Search for the cell housing the specified text and yield its [X, Y] center coordinate. 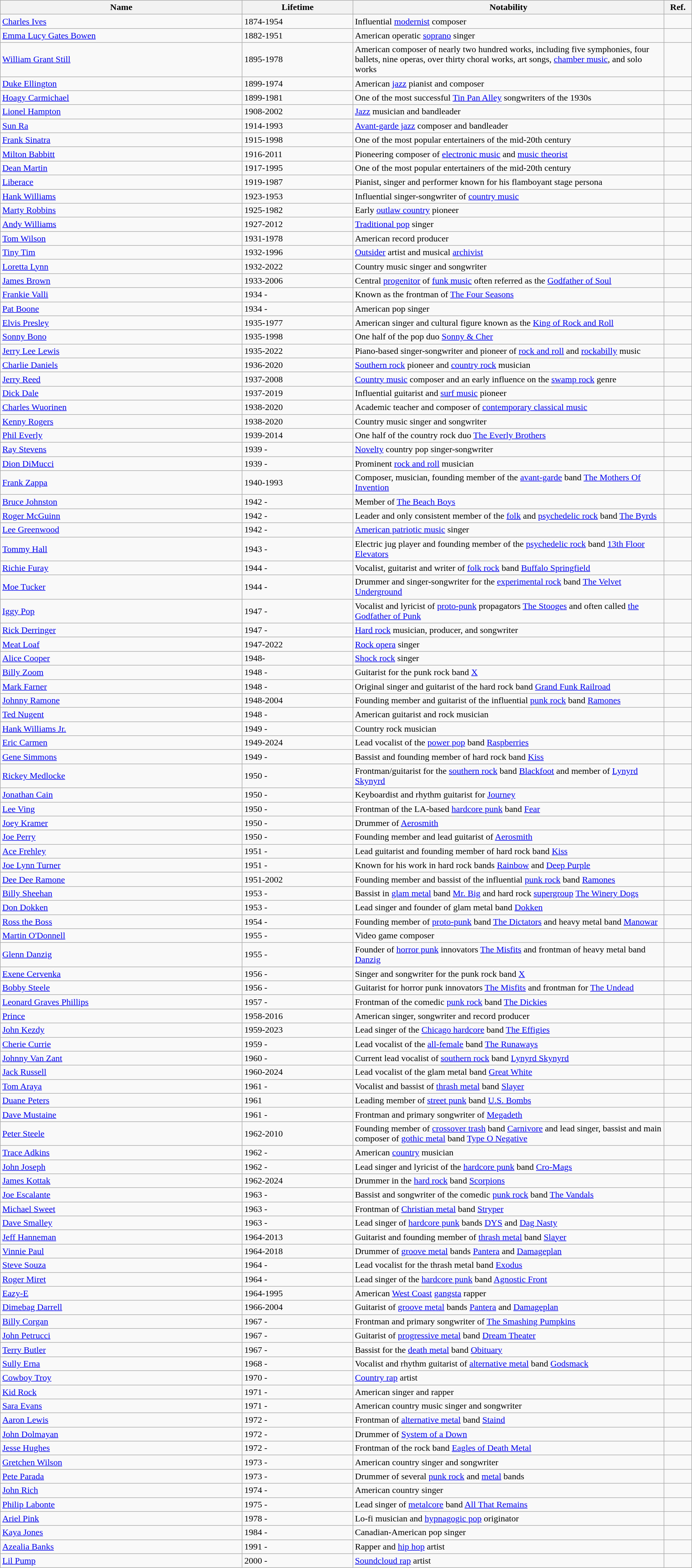
Electric jug player and founding member of the psychedelic rock band 13th Floor Elevators [509, 549]
1951-2002 [297, 879]
Jerry Reed [121, 379]
Guitarist and founding member of thrash metal band Slayer [509, 1237]
Southern rock pioneer and country rock musician [509, 365]
Canadian-American pop singer [509, 1533]
Frank Zappa [121, 483]
American record producer [509, 238]
1935-1977 [297, 323]
Vocalist and bassist of thrash metal band Slayer [509, 1086]
Duke Ellington [121, 84]
American operatic soprano singer [509, 35]
Ariel Pink [121, 1518]
1932-1996 [297, 253]
Tiny Tim [121, 253]
1978 - [297, 1518]
1991 - [297, 1547]
Jonathan Cain [121, 795]
Jeff Hanneman [121, 1237]
Lead guitarist and founding member of hard rock band Kiss [509, 851]
Hank Williams Jr. [121, 729]
William Grant Still [121, 60]
Bassist and songwriter of the comedic punk rock band The Vandals [509, 1195]
Influential singer-songwriter of country music [509, 196]
Prominent rock and roll musician [509, 464]
Traditional pop singer [509, 224]
John Dolmayan [121, 1434]
American pop singer [509, 309]
Exene Cervenka [121, 974]
Drummer of groove metal bands Pantera and Damageplan [509, 1251]
1936-2020 [297, 365]
Frank Sinatra [121, 140]
Guitarist for horror punk innovators The Misfits and frontman for The Undead [509, 988]
John Joseph [121, 1166]
Charles Wuorinen [121, 407]
Sully Erna [121, 1364]
Dee Dee Ramone [121, 879]
Jack Russell [121, 1072]
Eazy-E [121, 1293]
Soundcloud rap artist [509, 1561]
Frontman of Christian metal band Stryper [509, 1209]
1966-2004 [297, 1307]
Lifetime [297, 7]
Tom Wilson [121, 238]
1964-2013 [297, 1237]
Ace Frehley [121, 851]
Sun Ra [121, 126]
1970 - [297, 1378]
Member of The Beach Boys [509, 502]
1939-2014 [297, 436]
1947-2022 [297, 644]
Influential guitarist and surf music pioneer [509, 393]
Gene Simmons [121, 757]
Cowboy Troy [121, 1378]
Central progenitor of funk music often referred as the Godfather of Soul [509, 281]
Composer, musician, founding member of the avant-garde band The Mothers Of Invention [509, 483]
Hoagy Carmichael [121, 98]
Rick Derringer [121, 630]
Lead vocalist of the power pop band Raspberries [509, 743]
American country singer [509, 1490]
Lee Greenwood [121, 530]
Rickey Medlocke [121, 776]
Piano-based singer-songwriter and pioneer of rock and roll and rockabilly music [509, 351]
Dave Mustaine [121, 1114]
1937-2019 [297, 393]
Roger Miret [121, 1279]
Bassist for the death metal band Obituary [509, 1349]
Philip Labonte [121, 1504]
Ref. [678, 7]
Drummer of System of a Down [509, 1434]
Vocalist, guitarist and writer of folk rock band Buffalo Springfield [509, 568]
Academic teacher and composer of contemporary classical music [509, 407]
1949-2024 [297, 743]
Founding member of crossover trash band Carnivore and lead singer, bassist and main composer of gothic metal band Type O Negative [509, 1134]
Emma Lucy Gates Bowen [121, 35]
1960 - [297, 1058]
Duane Peters [121, 1100]
One of the most successful Tin Pan Alley songwriters of the 1930s [509, 98]
1954 - [297, 922]
Founding member and bassist of the influential punk rock band Ramones [509, 879]
Pat Boone [121, 309]
Country music composer and an early influence on the swamp rock genre [509, 379]
1914-1993 [297, 126]
Elvis Presley [121, 323]
1935-2022 [297, 351]
John Rich [121, 1490]
Hank Williams [121, 196]
Alice Cooper [121, 658]
Joey Kramer [121, 823]
Leading member of street punk band U.S. Bombs [509, 1100]
Lead vocalist for the thrash metal band Exodus [509, 1265]
Johnny Van Zant [121, 1058]
Pianist, singer and performer known for his flamboyant stage persona [509, 182]
Peter Steele [121, 1134]
Charlie Daniels [121, 365]
Mark Farner [121, 687]
Roger McGuinn [121, 516]
1962-2024 [297, 1181]
Drummer of several punk rock and metal bands [509, 1476]
1984 - [297, 1533]
Glenn Danzig [121, 955]
Tommy Hall [121, 549]
American guitarist and rock musician [509, 715]
Terry Butler [121, 1349]
Influential modernist composer [509, 21]
1895-1978 [297, 60]
Johnny Ramone [121, 701]
One half of the pop duo Sonny & Cher [509, 337]
Moe Tucker [121, 587]
American country singer and songwriter [509, 1462]
Current lead vocalist of southern rock band Lynyrd Skynyrd [509, 1058]
Country rap artist [509, 1378]
1964-2018 [297, 1251]
Founder of horror punk innovators The Misfits and frontman of heavy metal band Danzig [509, 955]
Frontman of the comedic punk rock band The Dickies [509, 1002]
1899-1981 [297, 98]
Andy Williams [121, 224]
Liberace [121, 182]
Gretchen Wilson [121, 1462]
Azealia Banks [121, 1547]
Bassist in glam metal band Mr. Big and hard rock supergroup The Winery Dogs [509, 893]
1943 - [297, 549]
Dick Dale [121, 393]
Don Dokken [121, 907]
Billy Zoom [121, 672]
Known as the frontman of The Four Seasons [509, 295]
Lead singer and lyricist of the hardcore punk band Cro-Mags [509, 1166]
1962-2010 [297, 1134]
Jerry Lee Lewis [121, 351]
Vinnie Paul [121, 1251]
Frankie Valli [121, 295]
Dimebag Darrell [121, 1307]
1948- [297, 658]
Joe Perry [121, 837]
Joe Lynn Turner [121, 865]
1899-1974 [297, 84]
Rock opera singer [509, 644]
1959-2023 [297, 1030]
1916-2011 [297, 154]
Vocalist and lyricist of proto-punk propagators The Stooges and often called the Godfather of Punk [509, 611]
1927-2012 [297, 224]
1975 - [297, 1504]
Lead singer and founder of glam metal band Dokken [509, 907]
Ted Nugent [121, 715]
Guitarist of groove metal bands Pantera and Damageplan [509, 1307]
Iggy Pop [121, 611]
Pete Parada [121, 1476]
Frontman and primary songwriter of Megadeth [509, 1114]
Cherie Currie [121, 1044]
Leader and only consistent member of the folk and psychedelic rock band The Byrds [509, 516]
1937-2008 [297, 379]
American singer and rapper [509, 1392]
Jazz musician and bandleader [509, 112]
1968 - [297, 1364]
Founding member and guitarist of the influential punk rock band Ramones [509, 701]
1919-1987 [297, 182]
Lo-fi musician and hypnagogic pop originator [509, 1518]
Lionel Hampton [121, 112]
Steve Souza [121, 1265]
Frontman and primary songwriter of The Smashing Pumpkins [509, 1321]
Rapper and hip hop artist [509, 1547]
Vocalist and rhythm guitarist of alternative metal band Godsmack [509, 1364]
Frontman of alternative metal band Staind [509, 1420]
Kenny Rogers [121, 421]
Leonard Graves Phillips [121, 1002]
1974 - [297, 1490]
1935-1998 [297, 337]
American singer and cultural figure known as the King of Rock and Roll [509, 323]
Joe Escalante [121, 1195]
Kaya Jones [121, 1533]
Lead vocalist of the all-female band The Runaways [509, 1044]
Bobby Steele [121, 988]
Drummer in the hard rock band Scorpions [509, 1181]
Martin O'Donnell [121, 936]
1959 - [297, 1044]
1882-1951 [297, 35]
1923-1953 [297, 196]
2000 - [297, 1561]
1958-2016 [297, 1016]
Early outlaw country pioneer [509, 210]
1931-1978 [297, 238]
Sara Evans [121, 1406]
Drummer of Aerosmith [509, 823]
1948-2004 [297, 701]
Outsider artist and musical archivist [509, 253]
John Kezdy [121, 1030]
Lee Ving [121, 809]
American country music singer and songwriter [509, 1406]
1917-1995 [297, 168]
Original singer and guitarist of the hard rock band Grand Funk Railroad [509, 687]
Avant-garde jazz composer and bandleader [509, 126]
Kid Rock [121, 1392]
Singer and songwriter for the punk rock band X [509, 974]
Keyboardist and rhythm guitarist for Journey [509, 795]
Ross the Boss [121, 922]
Video game composer [509, 936]
Notability [509, 7]
Eric Carmen [121, 743]
1874-1954 [297, 21]
Shock rock singer [509, 658]
Milton Babbitt [121, 154]
American jazz pianist and composer [509, 84]
Frontman of the LA-based hardcore punk band Fear [509, 809]
Prince [121, 1016]
1915-1998 [297, 140]
Founding member of proto-punk band The Dictators and heavy metal band Manowar [509, 922]
Drummer and singer-songwriter for the experimental rock band The Velvet Underground [509, 587]
Marty Robbins [121, 210]
Billy Corgan [121, 1321]
Aaron Lewis [121, 1420]
1961 [297, 1100]
American West Coast gangsta rapper [509, 1293]
One half of the country rock duo The Everly Brothers [509, 436]
Lil Pump [121, 1561]
1940-1993 [297, 483]
Billy Sheehan [121, 893]
Hard rock musician, producer, and songwriter [509, 630]
1908-2002 [297, 112]
James Kottak [121, 1181]
Lead singer of hardcore punk bands DYS and Dag Nasty [509, 1223]
Loretta Lynn [121, 267]
Dion DiMucci [121, 464]
Jesse Hughes [121, 1448]
Known for his work in hard rock bands Rainbow and Deep Purple [509, 865]
Dean Martin [121, 168]
Name [121, 7]
Trace Adkins [121, 1152]
1960-2024 [297, 1072]
Guitarist of progressive metal band Dream Theater [509, 1335]
1933-2006 [297, 281]
Sonny Bono [121, 337]
Lead singer of metalcore band All That Remains [509, 1504]
Charles Ives [121, 21]
Pioneering composer of electronic music and music theorist [509, 154]
Founding member and lead guitarist of Aerosmith [509, 837]
American country musician [509, 1152]
Bassist and founding member of hard rock band Kiss [509, 757]
Dave Smalley [121, 1223]
1932-2022 [297, 267]
1925-1982 [297, 210]
Novelty country pop singer-songwriter [509, 450]
James Brown [121, 281]
Lead vocalist of the glam metal band Great White [509, 1072]
Guitarist for the punk rock band X [509, 672]
American patriotic music singer [509, 530]
Bruce Johnston [121, 502]
1964-1995 [297, 1293]
Frontman/guitarist for the southern rock band Blackfoot and member of Lynyrd Skynyrd [509, 776]
Ray Stevens [121, 450]
Tom Araya [121, 1086]
Michael Sweet [121, 1209]
Country rock musician [509, 729]
Richie Furay [121, 568]
Lead singer of the Chicago hardcore band The Effigies [509, 1030]
1957 - [297, 1002]
Lead singer of the hardcore punk band Agnostic Front [509, 1279]
American singer, songwriter and record producer [509, 1016]
John Petrucci [121, 1335]
Phil Everly [121, 436]
Meat Loaf [121, 644]
Frontman of the rock band Eagles of Death Metal [509, 1448]
